Output the [X, Y] coordinate of the center of the cell containing the given text.  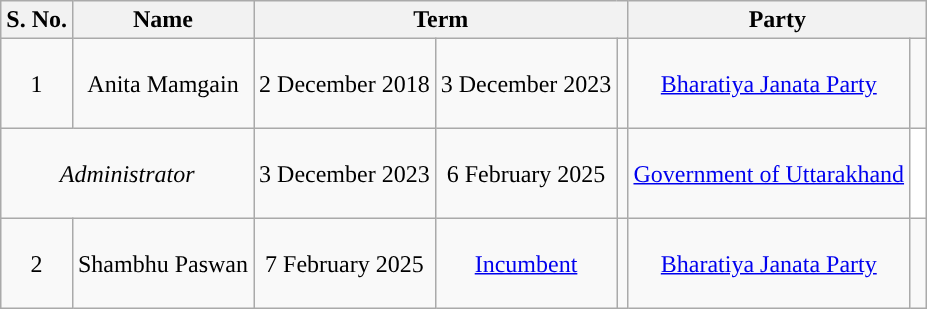
Shambhu Paswan [162, 264]
S. No. [37, 20]
Term [441, 20]
Administrator [128, 174]
7 February 2025 [345, 264]
1 [37, 84]
Government of Uttarakhand [769, 174]
6 February 2025 [526, 174]
Incumbent [526, 264]
Name [162, 20]
Party [778, 20]
2 December 2018 [345, 84]
Anita Mamgain [162, 84]
2 [37, 264]
